Find where the given text appears and provide that cell's center as (x, y) coordinate. 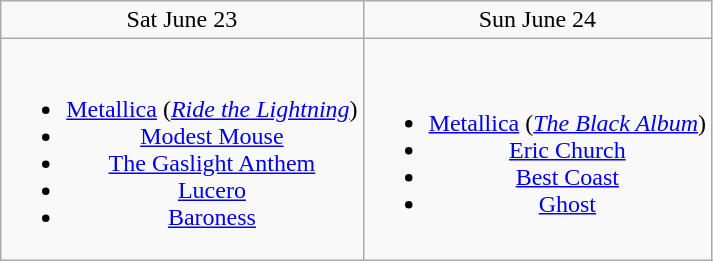
Sat June 23 (182, 20)
Metallica (Ride the Lightning)Modest MouseThe Gaslight AnthemLuceroBaroness (182, 150)
Sun June 24 (538, 20)
Metallica (The Black Album)Eric ChurchBest CoastGhost (538, 150)
